From the cell containing the given text, extract its center point as (X, Y) coordinate. 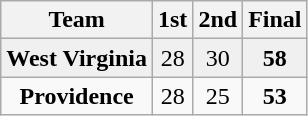
30 (218, 58)
Team (77, 20)
1st (172, 20)
53 (275, 96)
West Virginia (77, 58)
Providence (77, 96)
58 (275, 58)
25 (218, 96)
2nd (218, 20)
Final (275, 20)
